Output the [X, Y] coordinate of the center of the cell containing the given text.  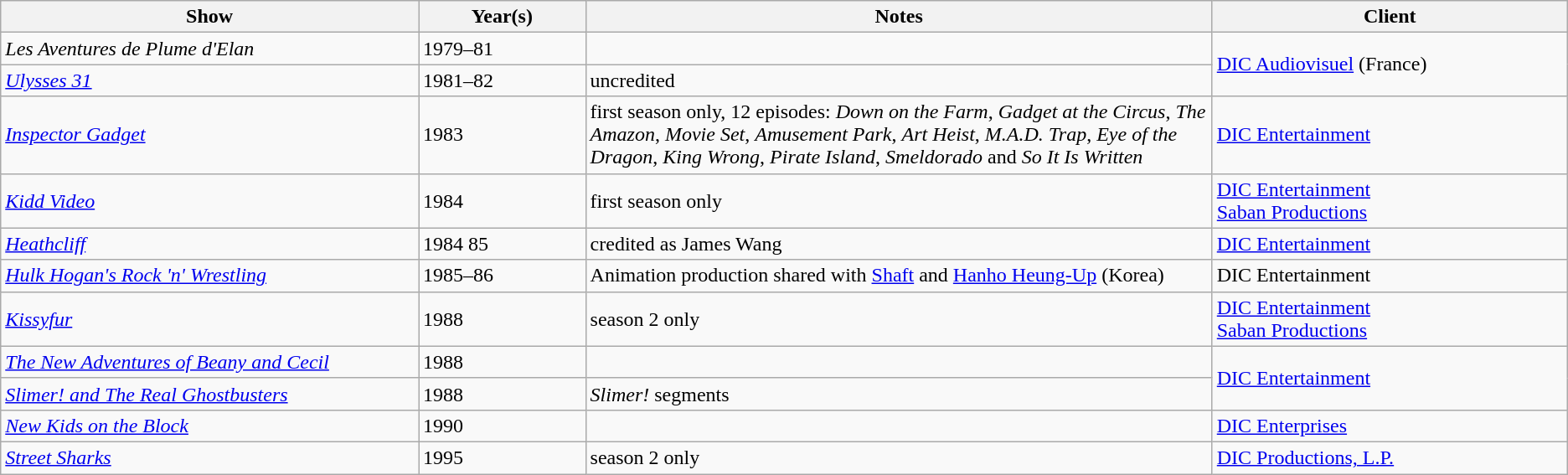
Client [1390, 17]
1979–81 [503, 49]
credited as James Wang [899, 244]
Year(s) [503, 17]
Ulysses 31 [209, 80]
Notes [899, 17]
Slimer! and The Real Ghostbusters [209, 394]
Street Sharks [209, 457]
1984 85 [503, 244]
Show [209, 17]
DIC Audiovisuel (France) [1390, 65]
1981–82 [503, 80]
New Kids on the Block [209, 426]
DIC Enterprises [1390, 426]
1985–86 [503, 276]
DIC Productions, L.P. [1390, 457]
Hulk Hogan's Rock 'n' Wrestling [209, 276]
Kidd Video [209, 201]
Animation production shared with Shaft and Hanho Heung-Up (Korea) [899, 276]
Heathcliff [209, 244]
1995 [503, 457]
Kissyfur [209, 318]
first season only [899, 201]
uncredited [899, 80]
1983 [503, 135]
Les Aventures de Plume d'Elan [209, 49]
Inspector Gadget [209, 135]
1984 [503, 201]
The New Adventures of Beany and Cecil [209, 362]
1990 [503, 426]
Slimer! segments [899, 394]
